Find where the given text appears and provide that cell's center as (X, Y) coordinate. 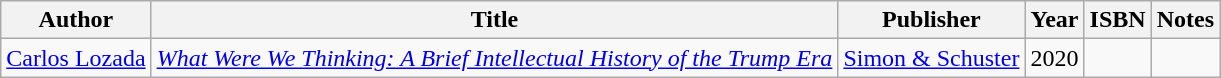
Year (1054, 20)
Title (494, 20)
ISBN (1118, 20)
Author (76, 20)
Notes (1185, 20)
Publisher (932, 20)
Simon & Schuster (932, 58)
2020 (1054, 58)
What Were We Thinking: A Brief Intellectual History of the Trump Era (494, 58)
Carlos Lozada (76, 58)
